Capture the cell that displays the provided text and extract its (X, Y) central coordinate. 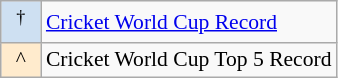
Cricket World Cup Top 5 Record (189, 60)
† (21, 22)
^ (21, 60)
Cricket World Cup Record (189, 22)
